Capture the cell that displays the provided text and extract its (X, Y) central coordinate. 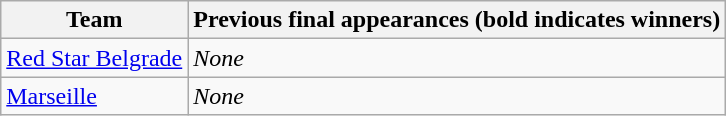
Previous final appearances (bold indicates winners) (457, 20)
Red Star Belgrade (94, 58)
Team (94, 20)
Marseille (94, 96)
